Determine the [X, Y] coordinate at the center of the cell enclosing the given text.  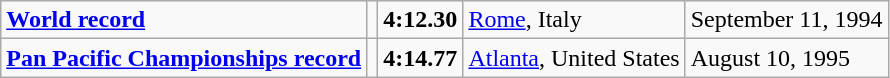
September 11, 1994 [786, 20]
August 10, 1995 [786, 58]
Pan Pacific Championships record [184, 58]
4:12.30 [420, 20]
World record [184, 20]
4:14.77 [420, 58]
Rome, Italy [574, 20]
Atlanta, United States [574, 58]
